Return the (x, y) coordinate for the center point of the cell that contains the specified text.  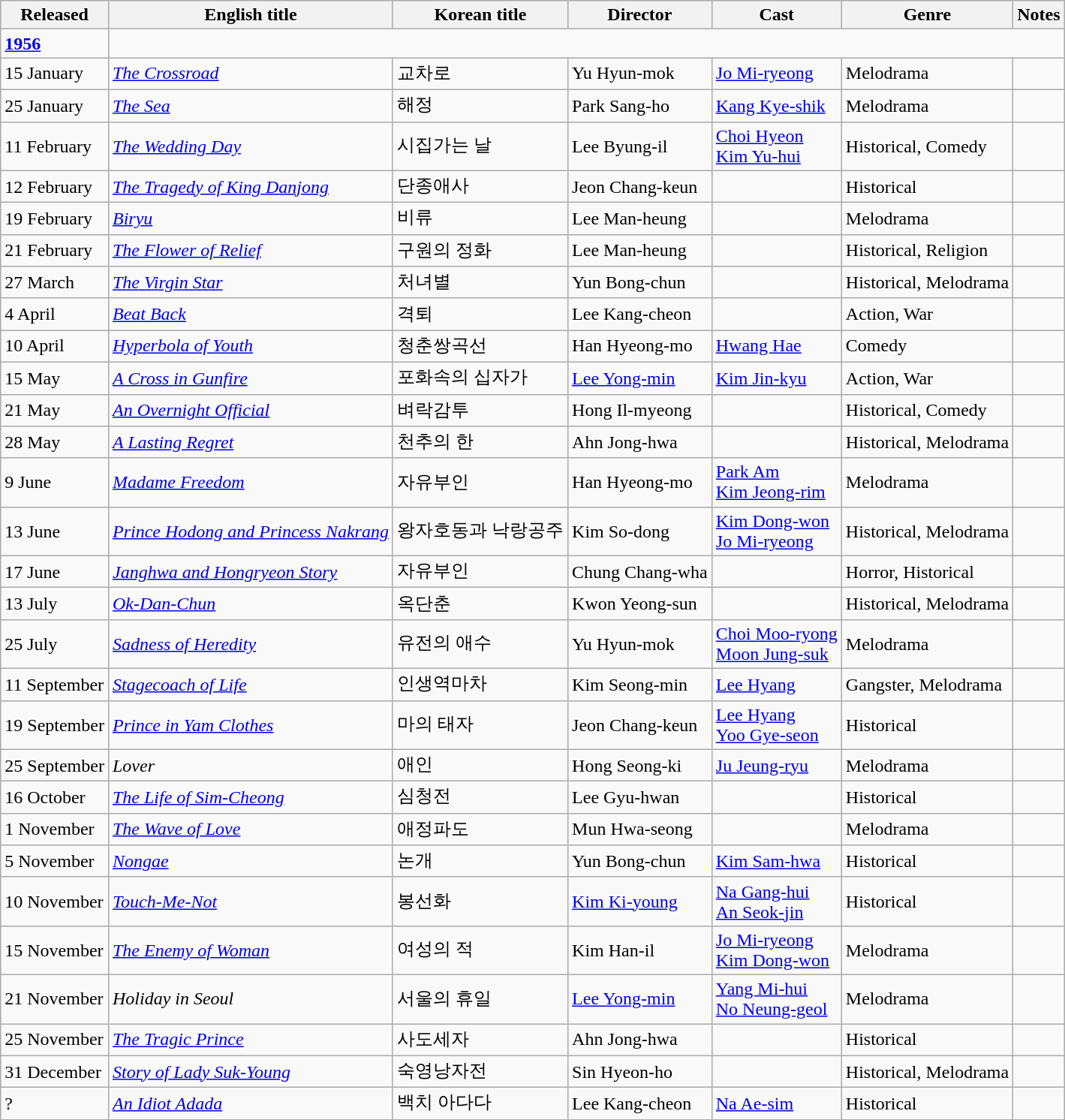
Na Gang-huiAn Seok-jin (776, 901)
The Tragedy of King Danjong (251, 186)
16 October (55, 797)
21 May (55, 410)
Park Sang-ho (640, 105)
Korean title (480, 15)
Director (640, 15)
The Crossroad (251, 74)
Sin Hyeon-ho (640, 1072)
Kang Kye-shik (776, 105)
Touch-Me-Not (251, 901)
벼락감투 (480, 410)
Genre (927, 15)
9 June (55, 482)
Prince in Yam Clothes (251, 725)
천추의 한 (480, 443)
Kim Sam-hwa (776, 862)
비류 (480, 219)
구원의 정화 (480, 251)
논개 (480, 862)
English title (251, 15)
인생역마차 (480, 685)
Lee Hyang (776, 685)
The Flower of Relief (251, 251)
Hong Seong-ki (640, 766)
유전의 애수 (480, 644)
옥단춘 (480, 604)
Mun Hwa-seong (640, 829)
Notes (1039, 15)
마의 태자 (480, 725)
Kim Ki-young (640, 901)
The Enemy of Woman (251, 950)
13 June (55, 531)
Sadness of Heredity (251, 644)
Kwon Yeong-sun (640, 604)
포화속의 십자가 (480, 378)
Holiday in Seoul (251, 998)
교차로 (480, 74)
15 November (55, 950)
Chung Chang-wha (640, 572)
15 January (55, 74)
처녀별 (480, 282)
Choi Moo-ryongMoon Jung-suk (776, 644)
Beat Back (251, 314)
Hong Il-myeong (640, 410)
서울의 휴일 (480, 998)
10 April (55, 347)
The Wedding Day (251, 146)
The Tragic Prince (251, 1040)
Lee HyangYoo Gye-seon (776, 725)
Horror, Historical (927, 572)
Released (55, 15)
4 April (55, 314)
Yang Mi-huiNo Neung-geol (776, 998)
Park AmKim Jeong-rim (776, 482)
Kim Dong-wonJo Mi-ryeong (776, 531)
시집가는 날 (480, 146)
21 November (55, 998)
The Wave of Love (251, 829)
A Cross in Gunfire (251, 378)
Ok-Dan-Chun (251, 604)
Hwang Hae (776, 347)
Kim So-dong (640, 531)
17 June (55, 572)
Comedy (927, 347)
15 May (55, 378)
28 May (55, 443)
Gangster, Melodrama (927, 685)
애인 (480, 766)
Historical, Religion (927, 251)
11 February (55, 146)
단종애사 (480, 186)
사도세자 (480, 1040)
Choi HyeonKim Yu-hui (776, 146)
Nongae (251, 862)
Kim Han-il (640, 950)
1956 (55, 44)
여성의 적 (480, 950)
Ju Jeung-ryu (776, 766)
11 September (55, 685)
Prince Hodong and Princess Nakrang (251, 531)
25 January (55, 105)
Lover (251, 766)
27 March (55, 282)
12 February (55, 186)
21 February (55, 251)
Madame Freedom (251, 482)
Jo Mi-ryeong (776, 74)
Na Ae-sim (776, 1103)
19 September (55, 725)
10 November (55, 901)
? (55, 1103)
왕자호동과 낙랑공주 (480, 531)
Hyperbola of Youth (251, 347)
애정파도 (480, 829)
Biryu (251, 219)
청춘쌍곡선 (480, 347)
5 November (55, 862)
An Overnight Official (251, 410)
An Idiot Adada (251, 1103)
숙영낭자전 (480, 1072)
The Virgin Star (251, 282)
25 July (55, 644)
봉선화 (480, 901)
Cast (776, 15)
25 November (55, 1040)
A Lasting Regret (251, 443)
Janghwa and Hongryeon Story (251, 572)
13 July (55, 604)
25 September (55, 766)
The Sea (251, 105)
1 November (55, 829)
31 December (55, 1072)
Jo Mi-ryeongKim Dong-won (776, 950)
백치 아다다 (480, 1103)
격퇴 (480, 314)
심청전 (480, 797)
19 February (55, 219)
The Life of Sim-Cheong (251, 797)
Kim Seong-min (640, 685)
Story of Lady Suk-Young (251, 1072)
Kim Jin-kyu (776, 378)
Lee Gyu-hwan (640, 797)
Lee Byung-il (640, 146)
Stagecoach of Life (251, 685)
해정 (480, 105)
